Extract the [x, y] coordinate from the center of the cell holding the provided text.  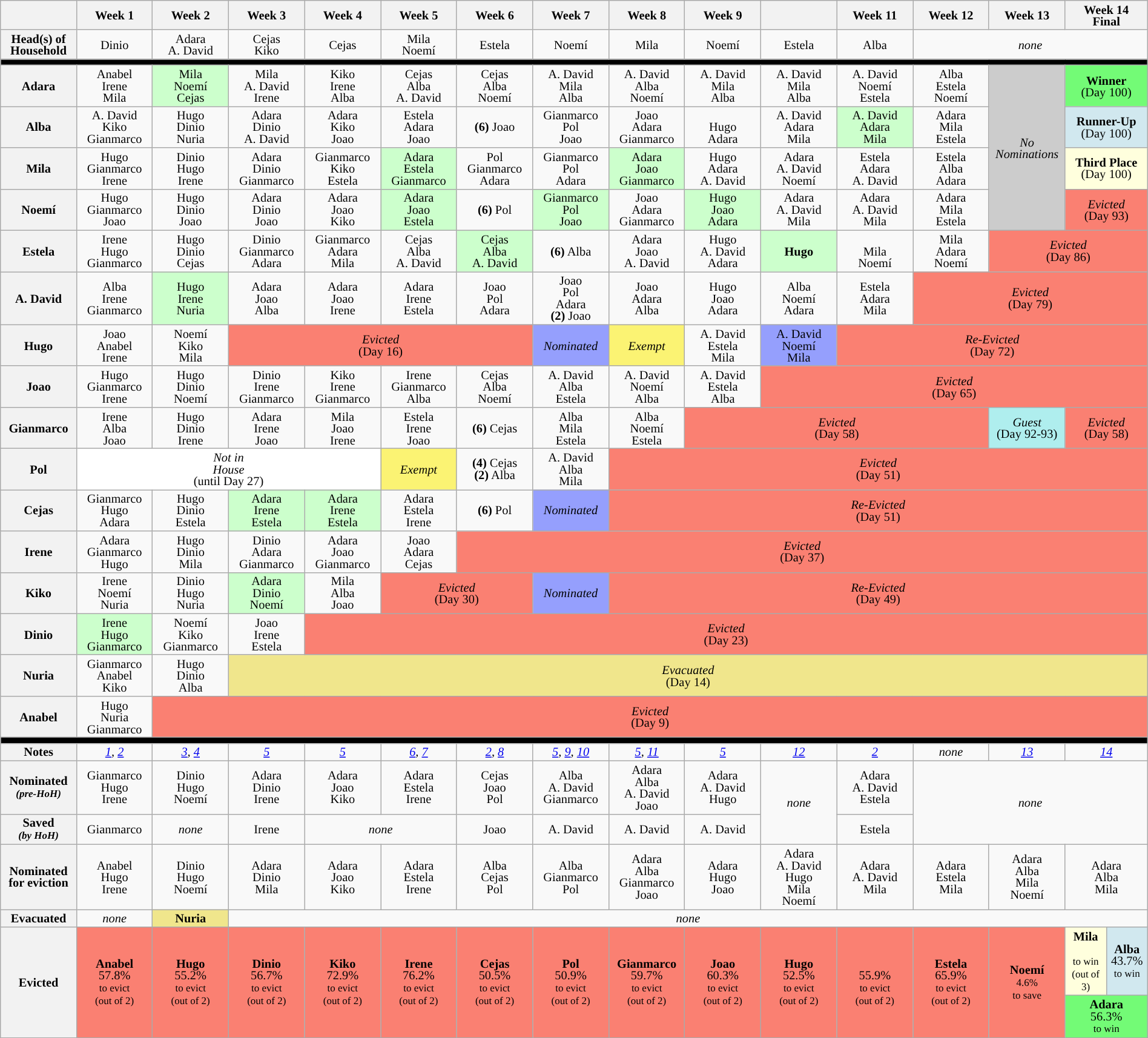
Anabel57.8%to evict(out of 2) [114, 982]
Guest(Day 92-93) [1027, 428]
Week 2 [191, 15]
Estela65.9%to evict(out of 2) [951, 982]
HugoIreneNuria [191, 298]
12 [799, 752]
Evicted(Day 51) [878, 469]
AnabelHugoIrene [114, 877]
AdaraEstelaGianmarco [419, 168]
Re-Evicted(Day 51) [878, 510]
Cejas50.5%to evict(out of 2) [495, 982]
MilaJoaoIrene [343, 428]
Evicted(Day 79) [1031, 298]
Evicted(Day 9) [650, 716]
JoaoAnabelIrene [114, 345]
JoaoPolAdara [495, 298]
GianmarcoHugoIrene [114, 787]
JoaoIreneEstela [266, 634]
HugoDinioAlba [191, 675]
DinioGianmarcoAdara [266, 251]
CejasKiko [266, 45]
AdaraA. DavidNoemí [799, 168]
AdaraAlbaMila [1106, 877]
Noemí4.6%to save [1027, 982]
6, 7 [419, 752]
Evicted [39, 982]
AdaraA. DavidHugoMilaNoemí [799, 877]
MilaAdaraNoemí [951, 251]
AdaraEstelaMila [951, 877]
Week 9 [723, 15]
AdaraA. David [191, 45]
KikoIreneAlba [343, 85]
AdaraJoaoIrene [343, 298]
2 [875, 752]
Anabel [39, 716]
NoNominations [1027, 148]
EstelaAdaraA. David [875, 168]
Evicted(Day 86) [1068, 251]
AdaraAlbaGianmarcoJoao [647, 877]
Week 8 [647, 15]
Hugo55.2%to evict(out of 2) [191, 982]
Week 14Final [1106, 15]
Pol50.9%to evict(out of 2) [571, 982]
PolGianmarcoAdara [495, 168]
EstelaAlbaAdara [951, 168]
AdaraA. DavidHugo [723, 787]
AdaraJoaoA. David [647, 251]
13 [1027, 752]
NoemíKikoGianmarco [191, 634]
IreneAlbaJoao [114, 428]
HugoDinioCejas [191, 251]
Evicted(Day 65) [954, 386]
Evicted(Day 23) [726, 634]
5, 11 [647, 752]
Kiko [39, 593]
IreneNoemíNuria [114, 593]
2, 8 [495, 752]
Nominatedfor eviction [39, 877]
Third Place(Day 100) [1106, 168]
AlbaNoemíAdara [799, 298]
Alba43.7%to win [1127, 960]
Irene76.2%to evict(out of 2) [419, 982]
A. DavidNoemíEstela [875, 85]
Evicted(Day 93) [1106, 210]
NoemíKikoMila [191, 345]
Week 12 [951, 15]
GianmarcoPolAdara [571, 168]
AdaraDinioMila [266, 877]
A. DavidAlbaEstela [571, 386]
HugoGianmarcoJoao [114, 210]
AdaraDinioJoao [266, 210]
Week 11 [875, 15]
AdaraJoaoAlba [266, 298]
(6) Alba [571, 251]
Joao60.3%to evict(out of 2) [723, 982]
Head(s) ofHousehold [39, 45]
Runner-Up(Day 100) [1106, 127]
Week 7 [571, 15]
Hugo52.5%to evict(out of 2) [799, 982]
GianmarcoAnabelKiko [114, 675]
GianmarcoKikoEstela [343, 168]
Evicted(Day 37) [802, 552]
3, 4 [191, 752]
AdaraDinioGianmarco [266, 168]
A. DavidNoemíMila [799, 345]
Evicted(Day 16) [380, 345]
Adara [39, 85]
Adara56.3%to win [1106, 1016]
DinioHugoNuria [191, 593]
Re-Evicted(Day 49) [878, 593]
A. DavidKikoGianmarco [114, 127]
Evacuated(Day 14) [688, 675]
HugoDinioNoemí [191, 386]
Dinio56.7%to evict(out of 2) [266, 982]
Gianmarco59.7%to evict(out of 2) [647, 982]
14 [1106, 752]
AnabelIreneMila [114, 85]
EstelaIreneJoao [419, 428]
Week 3 [266, 15]
AdaraDinioA. David [266, 127]
HugoAdara [723, 127]
55.9%to evict(out of 2) [875, 982]
AdaraDinioNoemí [266, 593]
A. DavidAlbaNoemí [647, 85]
HugoDinioIrene [191, 428]
HugoDinioMila [191, 552]
A. DavidNoemíAlba [647, 386]
DinioIreneGianmarco [266, 386]
Kiko72.9%to evict(out of 2) [343, 982]
Week 5 [419, 15]
Notes [39, 752]
Re-Evicted(Day 72) [992, 345]
Evicted(Day 30) [457, 593]
1, 2 [114, 752]
AdaraAlbaMilaNoemí [1027, 877]
JoaoAdaraAlba [647, 298]
HugoAdaraA. David [723, 168]
HugoDinioEstela [191, 510]
(6) Cejas [495, 428]
(6) Joao [495, 127]
KikoIreneGianmarco [343, 386]
AdaraAlbaA. DavidJoao [647, 787]
AdaraIreneJoao [266, 428]
Milato win(out of 3) [1086, 960]
Week 6 [495, 15]
AlbaEstelaNoemí [951, 85]
DinioAdaraGianmarco [266, 552]
AdaraDinioIrene [266, 787]
HugoNuriaGianmarco [114, 716]
AlbaMilaEstela [571, 428]
GianmarcoAdaraMila [343, 251]
EstelaAdaraMila [875, 298]
HugoA. DavidAdara [723, 251]
Week 13 [1027, 15]
DinioHugoIrene [191, 168]
JoaoAdaraCejas [419, 552]
AdaraHugoJoao [723, 877]
(4) Cejas(2) Alba [495, 469]
IreneGianmarcoAlba [419, 386]
Week 1 [114, 15]
MilaAlbaJoao [343, 593]
Nominated(pre-HoH) [39, 787]
MilaA. DavidIrene [266, 85]
CejasJoaoPol [495, 787]
Not inHouse(until Day 27) [228, 469]
AlbaIreneGianmarco [114, 298]
Week 4 [343, 15]
JoaoPolAdara(2) Joao [571, 298]
5, 9, 10 [571, 752]
AlbaGianmarcoPol [571, 877]
GianmarcoHugoAdara [114, 510]
EstelaAdaraJoao [419, 127]
AdaraA. DavidEstela [875, 787]
AlbaCejasPol [495, 877]
HugoDinioJoao [191, 210]
A. DavidEstelaMila [723, 345]
MilaNoemíCejas [191, 85]
AdaraJoaoEstela [419, 210]
A. DavidEstelaAlba [723, 386]
A. DavidAlbaMila [571, 469]
AlbaA. DavidGianmarco [571, 787]
AdaraGianmarcoHugo [114, 552]
AlbaNoemíEstela [647, 428]
Saved(by HoH) [39, 829]
Winner(Day 100) [1106, 85]
Evacuated [39, 918]
HugoDinioNuria [191, 127]
Pol [39, 469]
AdaraKikoJoao [343, 127]
